For the text-containing cell, return its midpoint in (X, Y) coordinate format. 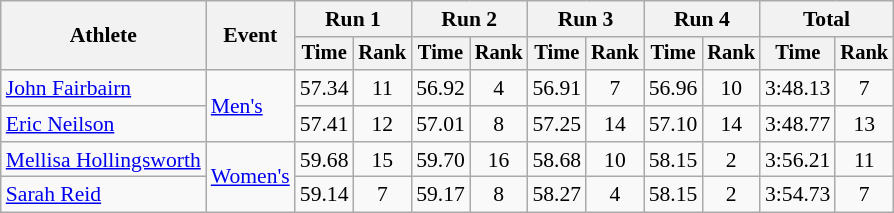
Event (250, 36)
3:56.21 (798, 160)
Athlete (104, 36)
Run 3 (585, 19)
57.34 (324, 88)
15 (383, 160)
59.14 (324, 195)
59.68 (324, 160)
Mellisa Hollingsworth (104, 160)
Run 2 (469, 19)
58.27 (556, 195)
57.10 (674, 124)
Run 1 (353, 19)
Men's (250, 106)
Sarah Reid (104, 195)
Eric Neilson (104, 124)
John Fairbairn (104, 88)
3:48.13 (798, 88)
12 (383, 124)
3:54.73 (798, 195)
57.41 (324, 124)
57.25 (556, 124)
Women's (250, 178)
59.70 (440, 160)
58.68 (556, 160)
57.01 (440, 124)
59.17 (440, 195)
56.91 (556, 88)
16 (499, 160)
56.92 (440, 88)
Run 4 (702, 19)
Total (826, 19)
13 (864, 124)
3:48.77 (798, 124)
56.96 (674, 88)
